Find where the given text appears and provide that cell's center as [X, Y] coordinate. 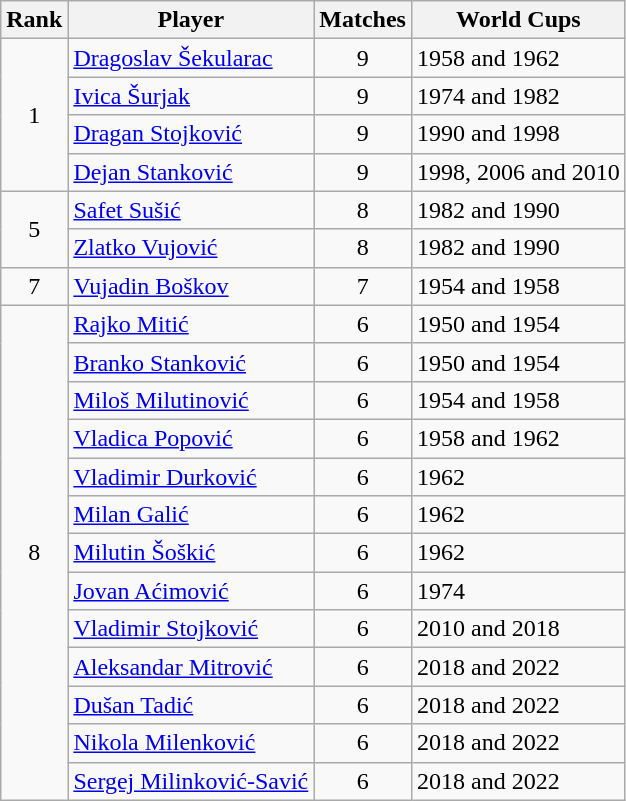
1998, 2006 and 2010 [518, 172]
Vujadin Boškov [191, 286]
Dragoslav Šekularac [191, 58]
Vladica Popović [191, 438]
Milan Galić [191, 515]
Miloš Milutinović [191, 400]
Dragan Stojković [191, 134]
Branko Stanković [191, 362]
5 [34, 229]
Nikola Milenković [191, 743]
1990 and 1998 [518, 134]
Sergej Milinković-Savić [191, 781]
Vladimir Durković [191, 477]
Zlatko Vujović [191, 248]
Milutin Šoškić [191, 553]
Rajko Mitić [191, 324]
1 [34, 115]
Vladimir Stojković [191, 629]
Aleksandar Mitrović [191, 667]
Dejan Stanković [191, 172]
Dušan Tadić [191, 705]
Rank [34, 20]
World Cups [518, 20]
Jovan Aćimović [191, 591]
1974 and 1982 [518, 96]
2010 and 2018 [518, 629]
1974 [518, 591]
Player [191, 20]
Matches [363, 20]
Safet Sušić [191, 210]
Ivica Šurjak [191, 96]
